Determine the (X, Y) coordinate at the center of the cell enclosing the given text.  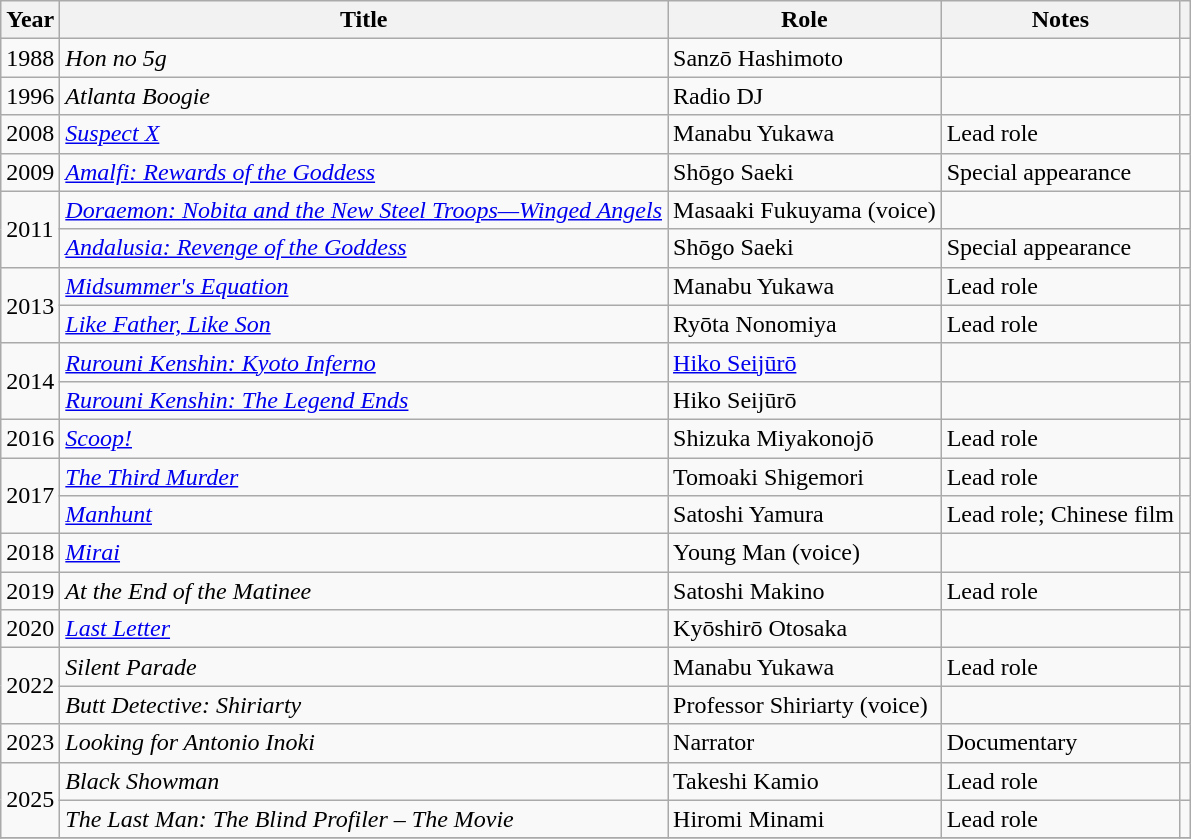
Tomoaki Shigemori (805, 477)
Midsummer's Equation (364, 286)
Silent Parade (364, 667)
Suspect X (364, 134)
Lead role; Chinese film (1060, 515)
Manhunt (364, 515)
Sanzō Hashimoto (805, 58)
Radio DJ (805, 96)
2017 (30, 496)
The Third Murder (364, 477)
Kyōshirō Otosaka (805, 629)
2016 (30, 438)
Looking for Antonio Inoki (364, 743)
Title (364, 20)
Rurouni Kenshin: Kyoto Inferno (364, 362)
Notes (1060, 20)
Last Letter (364, 629)
Atlanta Boogie (364, 96)
The Last Man: The Blind Profiler – The Movie (364, 819)
Year (30, 20)
Like Father, Like Son (364, 324)
2020 (30, 629)
Hiromi Minami (805, 819)
Rurouni Kenshin: The Legend Ends (364, 400)
Amalfi: Rewards of the Goddess (364, 172)
Andalusia: Revenge of the Goddess (364, 248)
Narrator (805, 743)
2008 (30, 134)
Hon no 5g (364, 58)
Shizuka Miyakonojō (805, 438)
2022 (30, 686)
2009 (30, 172)
Young Man (voice) (805, 553)
Doraemon: Nobita and the New Steel Troops—Winged Angels (364, 210)
Scoop! (364, 438)
1988 (30, 58)
At the End of the Matinee (364, 591)
2018 (30, 553)
Masaaki Fukuyama (voice) (805, 210)
2023 (30, 743)
Mirai (364, 553)
Documentary (1060, 743)
Butt Detective: Shiriarty (364, 705)
Black Showman (364, 781)
2014 (30, 381)
2019 (30, 591)
Ryōta Nonomiya (805, 324)
2011 (30, 229)
2025 (30, 800)
Satoshi Yamura (805, 515)
Satoshi Makino (805, 591)
Takeshi Kamio (805, 781)
1996 (30, 96)
Role (805, 20)
2013 (30, 305)
Professor Shiriarty (voice) (805, 705)
